Provide the (x, y) coordinate of the cell's center where the given text is located.  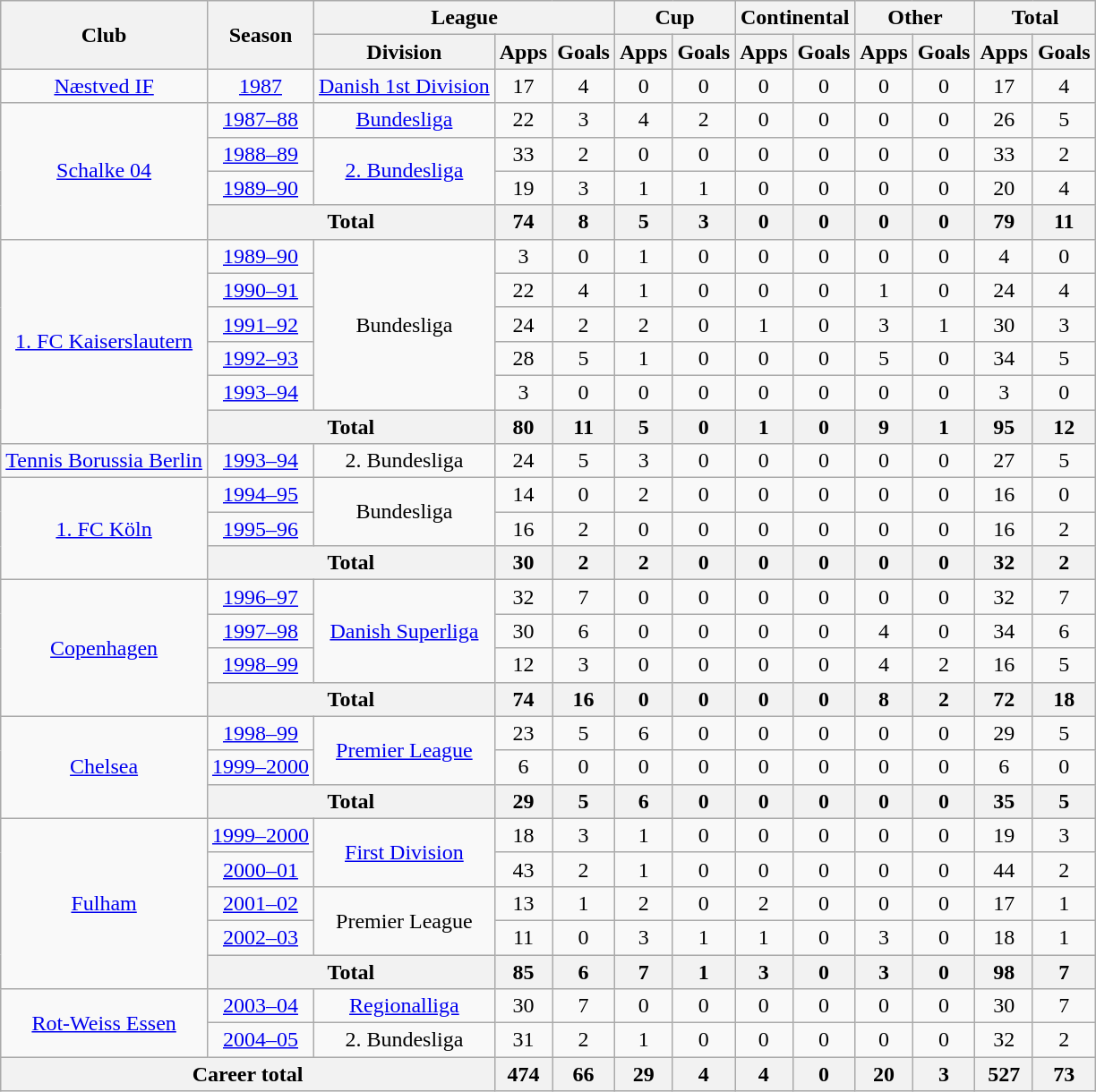
League (465, 18)
2000–01 (260, 869)
2001–02 (260, 903)
Continental (795, 18)
Other (915, 18)
1. FC Kaiserslautern (104, 341)
1994–95 (260, 495)
Copenhagen (104, 648)
2004–05 (260, 1040)
35 (1004, 801)
27 (1004, 461)
Fulham (104, 903)
Næstved IF (104, 86)
1995–96 (260, 529)
1988–89 (260, 154)
Rot-Weiss Essen (104, 1023)
85 (523, 971)
43 (523, 869)
First Division (405, 852)
44 (1004, 869)
Danish Superliga (405, 631)
2002–03 (260, 937)
Schalke 04 (104, 171)
80 (523, 427)
Regionalliga (405, 1006)
Chelsea (104, 767)
Cup (674, 18)
23 (523, 733)
Division (405, 52)
Tennis Borussia Berlin (104, 461)
1991–92 (260, 324)
1987–88 (260, 120)
Season (260, 35)
9 (884, 427)
98 (1004, 971)
73 (1064, 1074)
Club (104, 35)
474 (523, 1074)
2003–04 (260, 1006)
31 (523, 1040)
1996–97 (260, 597)
14 (523, 495)
79 (1004, 222)
66 (584, 1074)
1990–91 (260, 290)
1992–93 (260, 358)
Danish 1st Division (405, 86)
527 (1004, 1074)
1987 (260, 86)
1997–98 (260, 631)
13 (523, 903)
95 (1004, 427)
1. FC Köln (104, 529)
72 (1004, 699)
28 (523, 358)
26 (1004, 120)
Career total (248, 1074)
